Return (X, Y) of the center of cell containing provided text 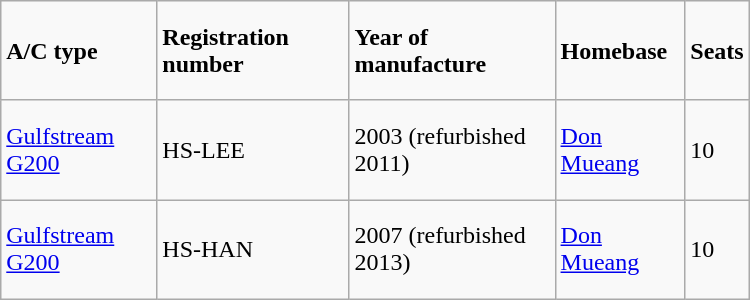
2003 (refurbished 2011) (452, 150)
A/C type (79, 50)
Year of manufacture (452, 50)
2007 (refurbished 2013) (452, 250)
HS-HAN (253, 250)
Seats (717, 50)
Registration number (253, 50)
HS-LEE (253, 150)
Homebase (620, 50)
